Extract the [x, y] coordinate from the center of the cell holding the provided text.  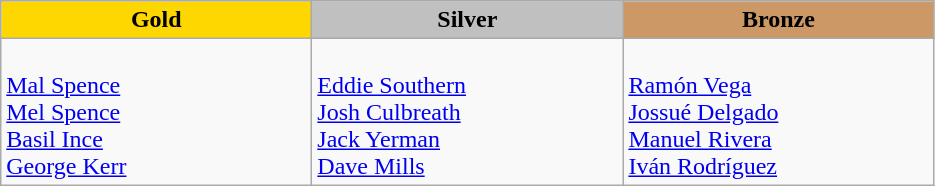
Gold [156, 20]
Mal SpenceMel SpenceBasil InceGeorge Kerr [156, 112]
Eddie SouthernJosh CulbreathJack YermanDave Mills [468, 112]
Bronze [778, 20]
Ramón VegaJossué DelgadoManuel RiveraIván Rodríguez [778, 112]
Silver [468, 20]
